Detect which cell encompasses the target text, then output its [x, y] center coordinate. 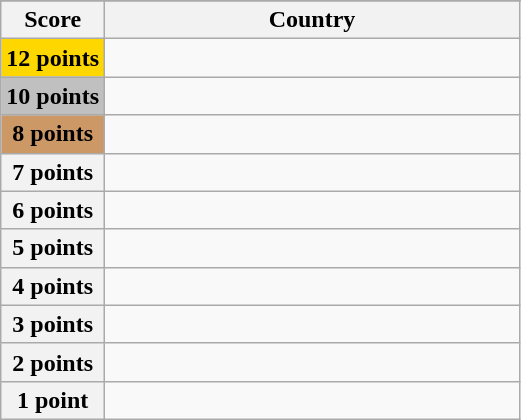
6 points [53, 210]
Country [312, 20]
12 points [53, 58]
3 points [53, 324]
1 point [53, 400]
4 points [53, 286]
10 points [53, 96]
5 points [53, 248]
7 points [53, 172]
8 points [53, 134]
2 points [53, 362]
Score [53, 20]
